Determine the [x, y] coordinate at the center of the cell enclosing the given text.  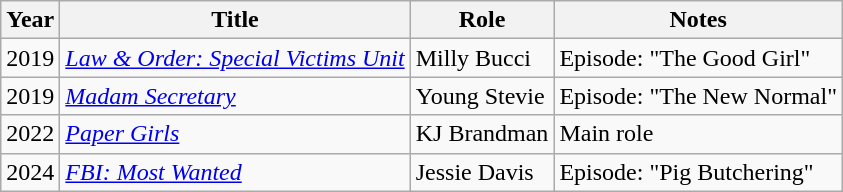
Role [482, 20]
FBI: Most Wanted [235, 172]
Episode: "The New Normal" [698, 96]
Young Stevie [482, 96]
Main role [698, 134]
Madam Secretary [235, 96]
Episode: "Pig Butchering" [698, 172]
Episode: "The Good Girl" [698, 58]
Paper Girls [235, 134]
Notes [698, 20]
Year [30, 20]
Title [235, 20]
Law & Order: Special Victims Unit [235, 58]
Jessie Davis [482, 172]
Milly Bucci [482, 58]
KJ Brandman [482, 134]
2022 [30, 134]
2024 [30, 172]
